Extract the [x, y] coordinate from the center of the cell holding the provided text.  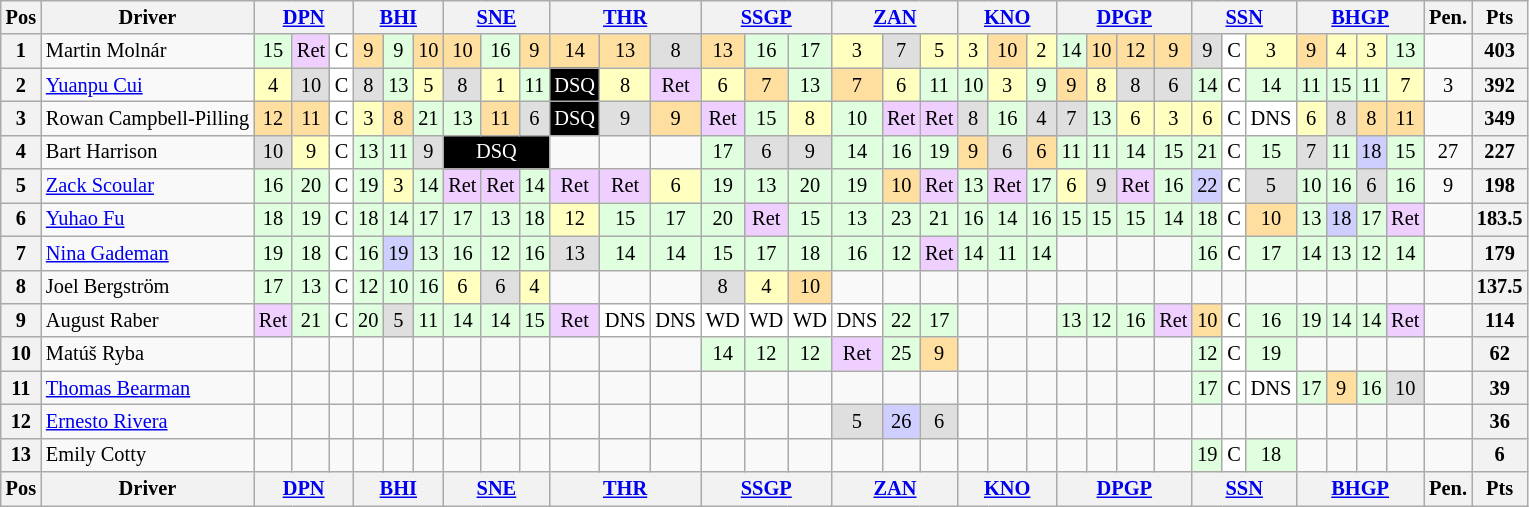
198 [1500, 186]
25 [901, 354]
Thomas Bearman [148, 388]
27 [1448, 152]
349 [1500, 118]
392 [1500, 85]
39 [1500, 388]
Emily Cotty [148, 455]
Joel Bergström [148, 287]
227 [1500, 152]
Ernesto Rivera [148, 421]
137.5 [1500, 287]
403 [1500, 51]
36 [1500, 421]
183.5 [1500, 219]
August Raber [148, 320]
114 [1500, 320]
62 [1500, 354]
Nina Gademan [148, 253]
Yuhao Fu [148, 219]
23 [901, 219]
Rowan Campbell-Pilling [148, 118]
26 [901, 421]
Zack Scoular [148, 186]
Martin Molnár [148, 51]
Matúš Ryba [148, 354]
Yuanpu Cui [148, 85]
Bart Harrison [148, 152]
179 [1500, 253]
